Determine the [x, y] coordinate at the center of the cell enclosing the given text.  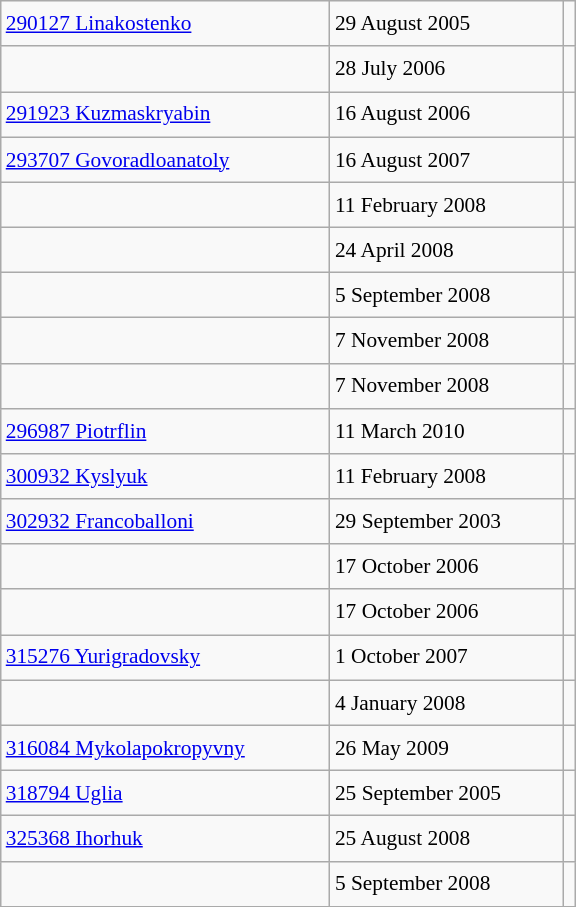
29 August 2005 [446, 24]
300932 Kyslyuk [166, 476]
25 August 2008 [446, 838]
302932 Francoballoni [166, 522]
16 August 2006 [446, 114]
29 September 2003 [446, 522]
291923 Kuzmaskryabin [166, 114]
25 September 2005 [446, 792]
1 October 2007 [446, 658]
293707 Govoradloanatoly [166, 160]
4 January 2008 [446, 702]
28 July 2006 [446, 68]
290127 Linakostenko [166, 24]
296987 Piotrflin [166, 430]
316084 Mykolapokropyvny [166, 748]
16 August 2007 [446, 160]
325368 Ihorhuk [166, 838]
315276 Yurigradovsky [166, 658]
11 March 2010 [446, 430]
24 April 2008 [446, 250]
318794 Uglia [166, 792]
26 May 2009 [446, 748]
